Determine the (X, Y) coordinate at the center of the cell enclosing the given text.  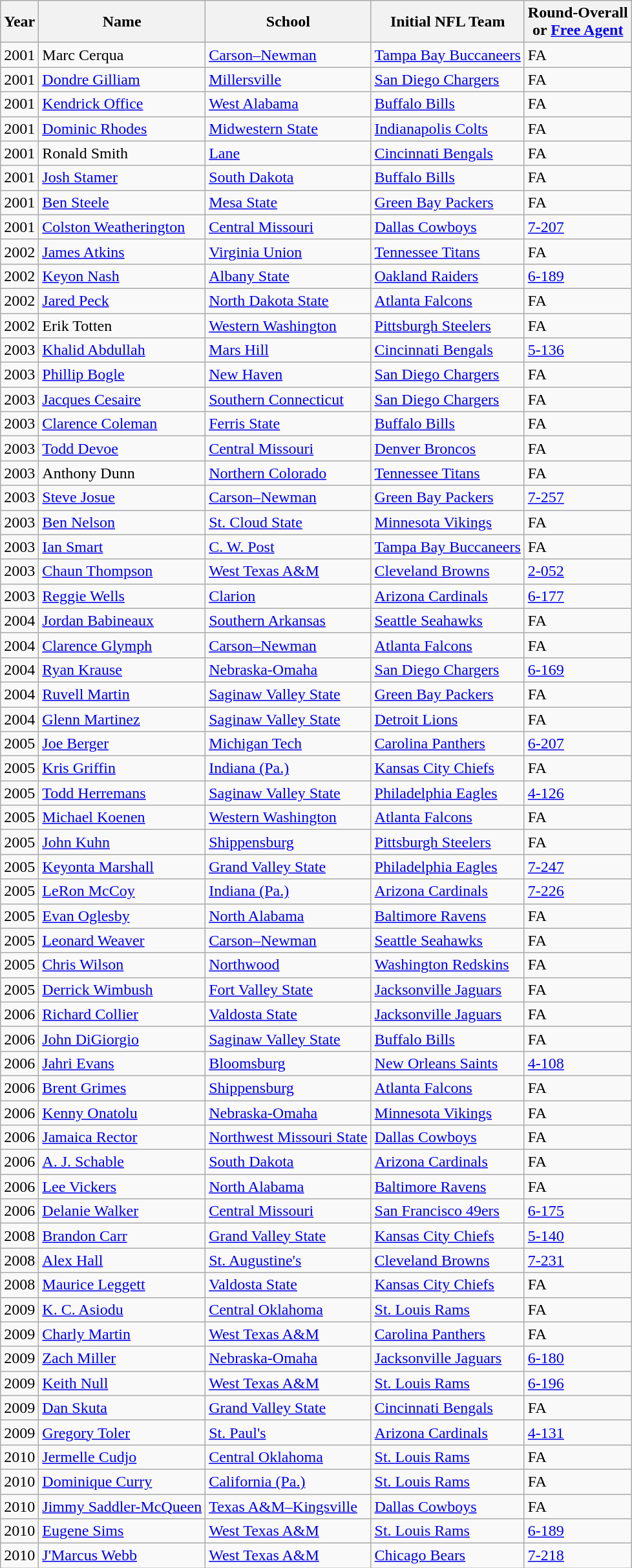
Lane (288, 153)
C. W. Post (288, 547)
Ryan Krause (122, 670)
Alex Hall (122, 1260)
Jordan Babineaux (122, 620)
California (Pa.) (288, 1481)
Steve Josue (122, 498)
Virginia Union (288, 251)
6-207 (578, 744)
Washington Redskins (447, 965)
Jermelle Cudjo (122, 1457)
LeRon McCoy (122, 891)
Chaun Thompson (122, 571)
Albany State (288, 276)
Ruvell Martin (122, 694)
Ronald Smith (122, 153)
Dominic Rhodes (122, 129)
Brent Grimes (122, 1088)
San Francisco 49ers (447, 1211)
James Atkins (122, 251)
John Kuhn (122, 842)
Joe Berger (122, 744)
5-140 (578, 1236)
Evan Oglesby (122, 916)
6-196 (578, 1383)
Lee Vickers (122, 1187)
Kendrick Office (122, 104)
Glenn Martinez (122, 719)
Indianapolis Colts (447, 129)
Ian Smart (122, 547)
Kenny Onatolu (122, 1112)
Colston Weatherington (122, 227)
Denver Broncos (447, 449)
Chris Wilson (122, 965)
New Haven (288, 375)
7-257 (578, 498)
Keyon Nash (122, 276)
K. C. Asiodu (122, 1309)
Jamaica Rector (122, 1138)
Michael Koenen (122, 818)
Northwood (288, 965)
Oakland Raiders (447, 276)
7-207 (578, 227)
5-136 (578, 350)
Dominique Curry (122, 1481)
Mars Hill (288, 350)
Ben Steele (122, 202)
Kris Griffin (122, 768)
Eugene Sims (122, 1531)
Clarence Coleman (122, 424)
Southern Connecticut (288, 399)
Midwestern State (288, 129)
Khalid Abdullah (122, 350)
6-175 (578, 1211)
Clarion (288, 596)
4-108 (578, 1063)
Round-Overallor Free Agent (578, 22)
Derrick Wimbush (122, 990)
Maurice Leggett (122, 1285)
Reggie Wells (122, 596)
Leonard Weaver (122, 940)
Brandon Carr (122, 1236)
Erik Totten (122, 325)
Clarence Glymph (122, 645)
7-247 (578, 867)
Josh Stamer (122, 178)
Dondre Gilliam (122, 79)
6-180 (578, 1359)
4-131 (578, 1432)
Jacques Cesaire (122, 399)
Todd Herremans (122, 793)
Bloomsburg (288, 1063)
Phillip Bogle (122, 375)
New Orleans Saints (447, 1063)
Northern Colorado (288, 473)
Gregory Toler (122, 1432)
Keith Null (122, 1383)
7-226 (578, 891)
Ferris State (288, 424)
J'Marcus Webb (122, 1556)
6-177 (578, 596)
7-218 (578, 1556)
North Dakota State (288, 301)
Texas A&M–Kingsville (288, 1507)
Jimmy Saddler-McQueen (122, 1507)
Keyonta Marshall (122, 867)
Chicago Bears (447, 1556)
7-231 (578, 1260)
6-169 (578, 670)
West Alabama (288, 104)
Ben Nelson (122, 522)
4-126 (578, 793)
St. Augustine's (288, 1260)
Todd Devoe (122, 449)
Fort Valley State (288, 990)
Zach Miller (122, 1359)
Southern Arkansas (288, 620)
2-052 (578, 571)
Richard Collier (122, 1014)
Year (19, 22)
Anthony Dunn (122, 473)
Jahri Evans (122, 1063)
Millersville (288, 79)
Mesa State (288, 202)
Jared Peck (122, 301)
Michigan Tech (288, 744)
Name (122, 22)
Charly Martin (122, 1334)
Detroit Lions (447, 719)
Delanie Walker (122, 1211)
A. J. Schable (122, 1162)
St. Paul's (288, 1432)
Marc Cerqua (122, 55)
Initial NFL Team (447, 22)
Northwest Missouri State (288, 1138)
St. Cloud State (288, 522)
John DiGiorgio (122, 1039)
Dan Skuta (122, 1408)
School (288, 22)
